Identify which cell holds the provided text, then report its [X, Y] central coordinate. 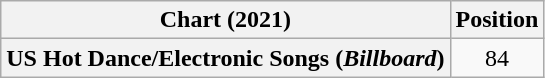
Chart (2021) [226, 20]
US Hot Dance/Electronic Songs (Billboard) [226, 58]
Position [497, 20]
84 [497, 58]
